Output the [x, y] coordinate of the center of the cell containing the given text.  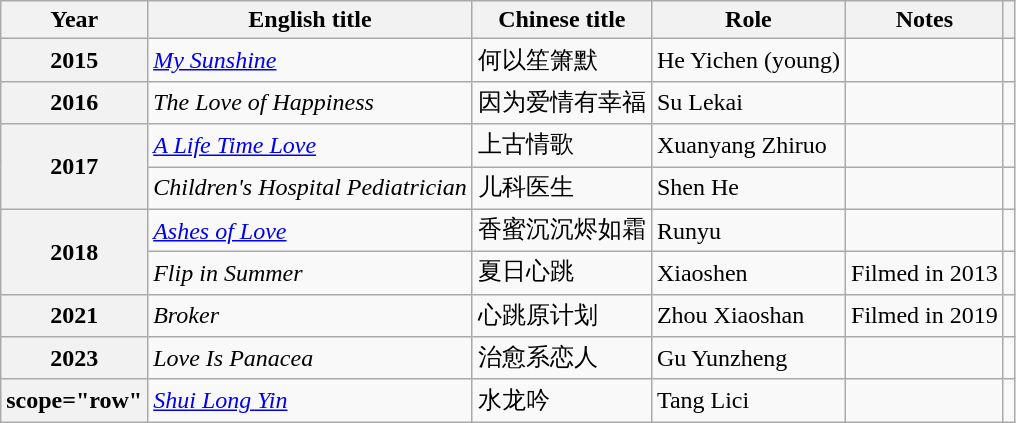
Chinese title [562, 20]
Runyu [748, 230]
2023 [74, 358]
Flip in Summer [310, 274]
A Life Time Love [310, 146]
夏日心跳 [562, 274]
Broker [310, 316]
上古情歌 [562, 146]
儿科医生 [562, 188]
Gu Yunzheng [748, 358]
Love Is Panacea [310, 358]
English title [310, 20]
香蜜沉沉烬如霜 [562, 230]
He Yichen (young) [748, 60]
Ashes of Love [310, 230]
Su Lekai [748, 102]
Filmed in 2013 [925, 274]
Year [74, 20]
scope="row" [74, 400]
2016 [74, 102]
Shui Long Yin [310, 400]
因为爱情有幸福 [562, 102]
My Sunshine [310, 60]
2018 [74, 252]
2017 [74, 166]
2015 [74, 60]
治愈系恋人 [562, 358]
Children's Hospital Pediatrician [310, 188]
何以笙箫默 [562, 60]
Zhou Xiaoshan [748, 316]
2021 [74, 316]
Notes [925, 20]
Xuanyang Zhiruo [748, 146]
The Love of Happiness [310, 102]
Shen He [748, 188]
Tang Lici [748, 400]
心跳原计划 [562, 316]
Role [748, 20]
水龙吟 [562, 400]
Xiaoshen [748, 274]
Filmed in 2019 [925, 316]
